Provide the (x, y) coordinate of the cell's center where the given text is located.  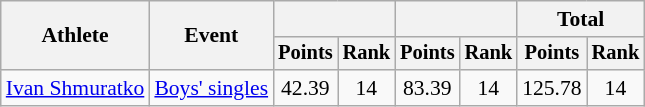
Ivan Shmuratko (76, 88)
Total (580, 19)
Event (211, 36)
Athlete (76, 36)
42.39 (305, 88)
Boys' singles (211, 88)
83.39 (427, 88)
125.78 (552, 88)
